Search for the cell housing the specified text and yield its (x, y) center coordinate. 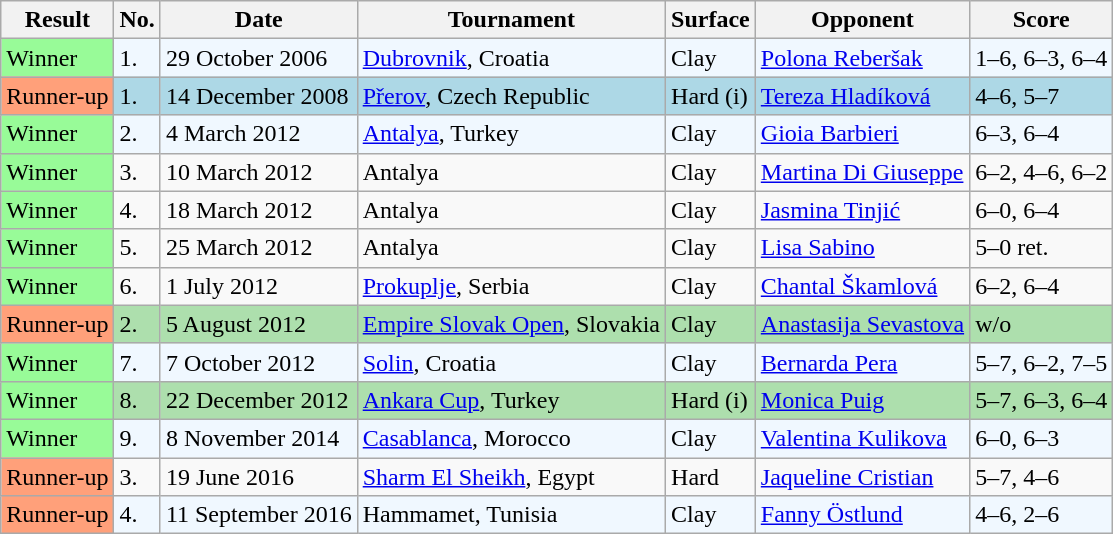
6–3, 6–4 (1042, 134)
1–6, 6–3, 6–4 (1042, 58)
18 March 2012 (258, 210)
14 December 2008 (258, 96)
Casablanca, Morocco (511, 438)
19 June 2016 (258, 477)
Ankara Cup, Turkey (511, 400)
Monica Puig (862, 400)
Sharm El Sheikh, Egypt (511, 477)
6–2, 6–4 (1042, 286)
5 August 2012 (258, 324)
Bernarda Pera (862, 362)
8 November 2014 (258, 438)
Chantal Škamlová (862, 286)
w/o (1042, 324)
Gioia Barbieri (862, 134)
Tereza Hladíková (862, 96)
Jasmina Tinjić (862, 210)
Hard (711, 477)
5–7, 6–2, 7–5 (1042, 362)
11 September 2016 (258, 515)
4 March 2012 (258, 134)
6–0, 6–3 (1042, 438)
Opponent (862, 20)
Score (1042, 20)
No. (137, 20)
5. (137, 248)
Martina Di Giuseppe (862, 172)
6. (137, 286)
Jaqueline Cristian (862, 477)
6–2, 4–6, 6–2 (1042, 172)
6–0, 6–4 (1042, 210)
Surface (711, 20)
Hammamet, Tunisia (511, 515)
4–6, 2–6 (1042, 515)
Date (258, 20)
29 October 2006 (258, 58)
7. (137, 362)
Result (58, 20)
4–6, 5–7 (1042, 96)
5–7, 4–6 (1042, 477)
1 July 2012 (258, 286)
Přerov, Czech Republic (511, 96)
Polona Reberšak (862, 58)
5–7, 6–3, 6–4 (1042, 400)
Valentina Kulikova (862, 438)
Prokuplje, Serbia (511, 286)
25 March 2012 (258, 248)
22 December 2012 (258, 400)
Solin, Croatia (511, 362)
5–0 ret. (1042, 248)
Fanny Östlund (862, 515)
8. (137, 400)
Tournament (511, 20)
Lisa Sabino (862, 248)
Antalya, Turkey (511, 134)
9. (137, 438)
Dubrovnik, Croatia (511, 58)
Empire Slovak Open, Slovakia (511, 324)
Anastasija Sevastova (862, 324)
10 March 2012 (258, 172)
7 October 2012 (258, 362)
